Return the (X, Y) coordinate for the center point of the cell that contains the specified text.  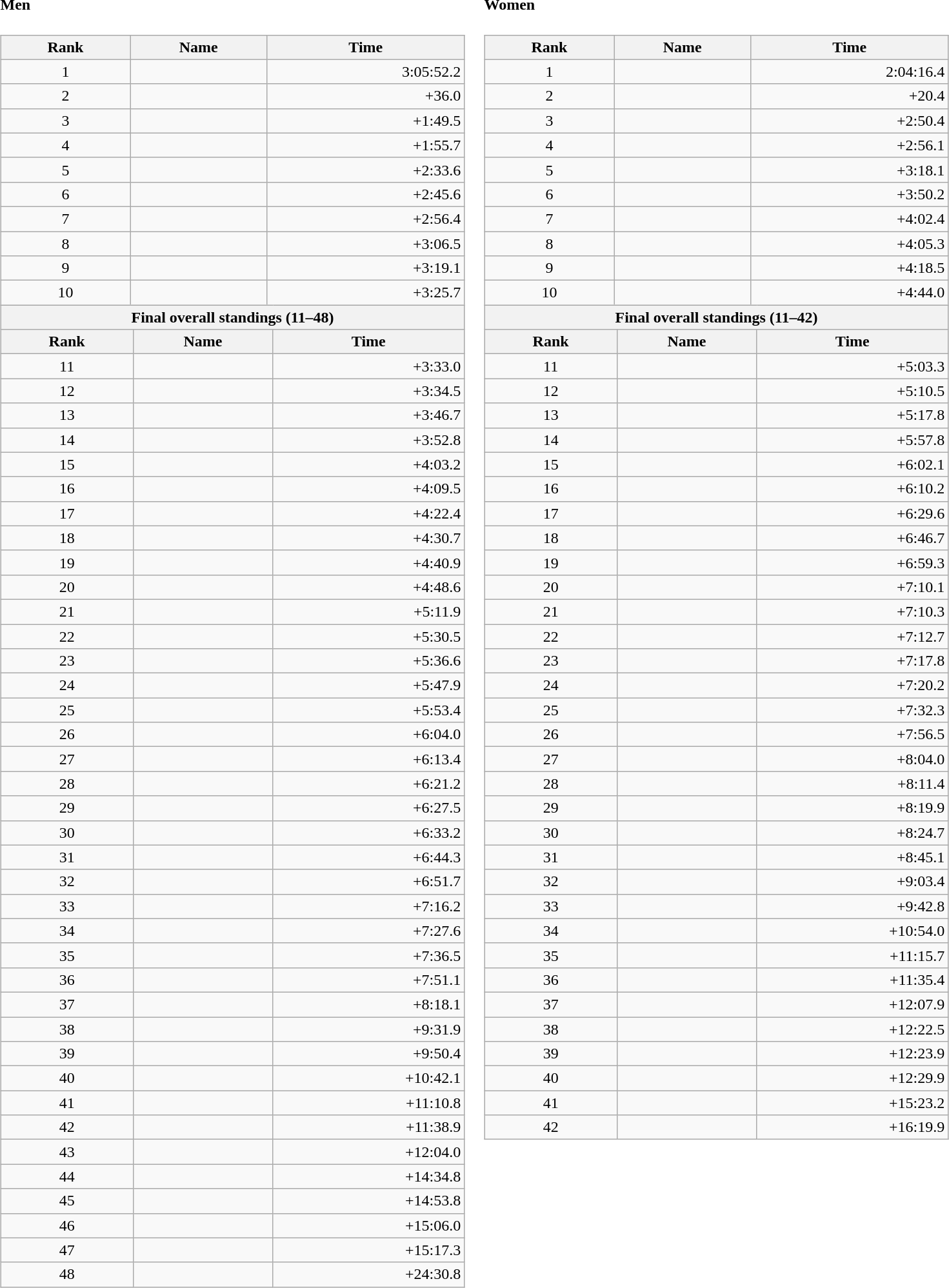
+7:36.5 (369, 955)
+4:30.7 (369, 538)
+6:44.3 (369, 857)
+4:05.3 (850, 244)
+3:52.8 (369, 440)
+12:23.9 (853, 1054)
+8:24.7 (853, 833)
+6:59.3 (853, 562)
43 (67, 1152)
+12:07.9 (853, 1004)
+5:53.4 (369, 710)
+4:22.4 (369, 513)
+12:29.9 (853, 1078)
+20.4 (850, 96)
+6:29.6 (853, 513)
+8:19.9 (853, 808)
44 (67, 1176)
+11:35.4 (853, 980)
+15:17.3 (369, 1250)
+14:34.8 (369, 1176)
+5:30.5 (369, 637)
+16:19.9 (853, 1127)
+5:57.8 (853, 440)
+5:03.3 (853, 366)
+7:56.5 (853, 735)
48 (67, 1274)
+36.0 (366, 96)
+7:10.1 (853, 587)
+6:51.7 (369, 882)
+6:02.1 (853, 464)
+4:02.4 (850, 219)
Final overall standings (11–48) (232, 317)
+5:11.9 (369, 611)
+24:30.8 (369, 1274)
2:04:16.4 (850, 72)
+4:40.9 (369, 562)
+6:46.7 (853, 538)
+11:15.7 (853, 955)
+5:36.6 (369, 661)
+9:50.4 (369, 1054)
+1:55.7 (366, 145)
+4:03.2 (369, 464)
46 (67, 1225)
+8:11.4 (853, 784)
+4:09.5 (369, 489)
+8:18.1 (369, 1004)
+6:27.5 (369, 808)
+2:50.4 (850, 121)
+3:18.1 (850, 170)
+3:46.7 (369, 415)
+4:18.5 (850, 268)
+2:33.6 (366, 170)
+3:19.1 (366, 268)
+10:54.0 (853, 931)
+6:10.2 (853, 489)
+2:45.6 (366, 194)
+2:56.4 (366, 219)
+2:56.1 (850, 145)
+7:32.3 (853, 710)
+5:17.8 (853, 415)
+11:38.9 (369, 1127)
+3:50.2 (850, 194)
+4:48.6 (369, 587)
+7:17.8 (853, 661)
+6:13.4 (369, 759)
+6:33.2 (369, 833)
+7:51.1 (369, 980)
+8:45.1 (853, 857)
+6:04.0 (369, 735)
+7:20.2 (853, 686)
+4:44.0 (850, 293)
+3:33.0 (369, 366)
+3:34.5 (369, 391)
+15:23.2 (853, 1103)
+5:10.5 (853, 391)
+7:16.2 (369, 906)
3:05:52.2 (366, 72)
45 (67, 1201)
+8:04.0 (853, 759)
+15:06.0 (369, 1225)
+14:53.8 (369, 1201)
+12:04.0 (369, 1152)
+12:22.5 (853, 1029)
+3:06.5 (366, 244)
+5:47.9 (369, 686)
+6:21.2 (369, 784)
Final overall standings (11–42) (716, 317)
+7:27.6 (369, 931)
+3:25.7 (366, 293)
+11:10.8 (369, 1103)
+9:42.8 (853, 906)
+9:31.9 (369, 1029)
+10:42.1 (369, 1078)
+7:12.7 (853, 637)
47 (67, 1250)
+9:03.4 (853, 882)
+1:49.5 (366, 121)
+7:10.3 (853, 611)
